Identify which cell holds the provided text, then report its (x, y) central coordinate. 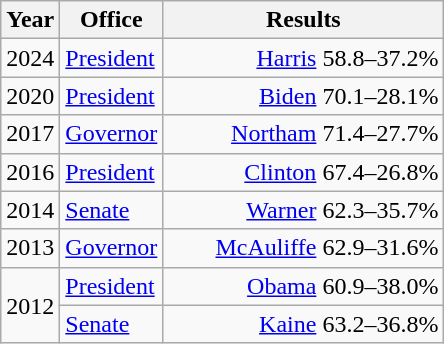
Year (30, 20)
2014 (30, 210)
2016 (30, 172)
Office (112, 20)
Harris 58.8–37.2% (304, 58)
Obama 60.9–38.0% (304, 286)
McAuliffe 62.9–31.6% (304, 248)
Biden 70.1–28.1% (304, 96)
Northam 71.4–27.7% (304, 134)
2013 (30, 248)
2012 (30, 305)
2024 (30, 58)
2017 (30, 134)
Warner 62.3–35.7% (304, 210)
2020 (30, 96)
Kaine 63.2–36.8% (304, 324)
Results (304, 20)
Clinton 67.4–26.8% (304, 172)
